From the cell containing the given text, extract its center point as [X, Y] coordinate. 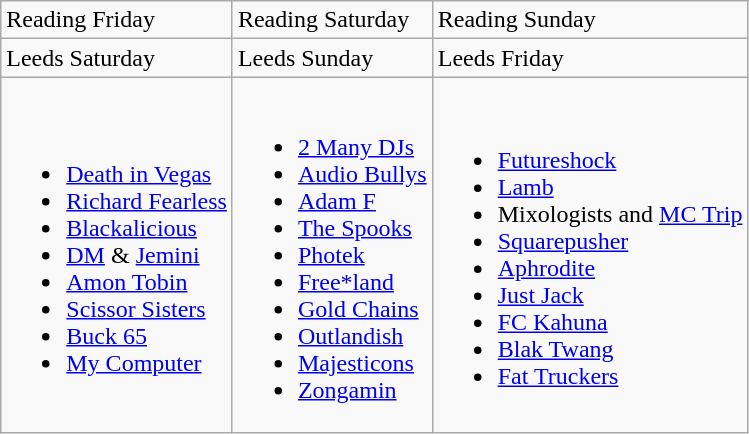
Reading Saturday [332, 20]
FutureshockLambMixologists and MC TripSquarepusherAphroditeJust JackFC KahunaBlak TwangFat Truckers [590, 255]
Leeds Sunday [332, 58]
Leeds Friday [590, 58]
2 Many DJsAudio BullysAdam FThe SpooksPhotekFree*landGold ChainsOutlandishMajesticonsZongamin [332, 255]
Reading Sunday [590, 20]
Leeds Saturday [117, 58]
Reading Friday [117, 20]
Death in VegasRichard FearlessBlackaliciousDM & JeminiAmon TobinScissor SistersBuck 65My Computer [117, 255]
